Locate the cell with the specified text and output its (x, y) center coordinate. 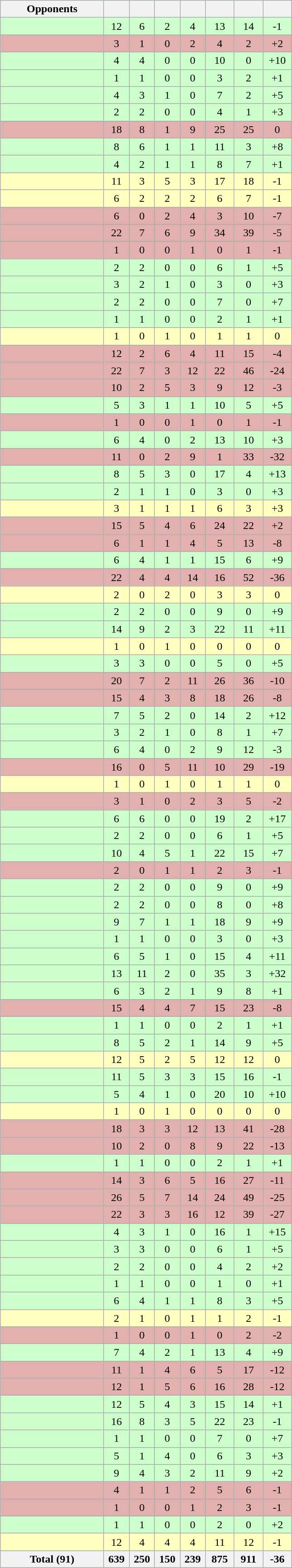
+12 (278, 715)
-10 (278, 681)
46 (249, 371)
-32 (278, 457)
35 (220, 973)
-11 (278, 1180)
27 (249, 1180)
+32 (278, 973)
-19 (278, 767)
-4 (278, 353)
-28 (278, 1129)
875 (220, 1559)
-13 (278, 1146)
41 (249, 1129)
-24 (278, 371)
52 (249, 577)
911 (249, 1559)
19 (220, 819)
+17 (278, 819)
+13 (278, 474)
29 (249, 767)
Opponents (53, 9)
150 (167, 1559)
33 (249, 457)
36 (249, 681)
-25 (278, 1197)
-27 (278, 1215)
49 (249, 1197)
-7 (278, 216)
+15 (278, 1232)
-5 (278, 233)
Total (91) (53, 1559)
34 (220, 233)
239 (193, 1559)
639 (116, 1559)
28 (249, 1387)
250 (142, 1559)
